Scan for the cell matching the given text and deliver its [X, Y] coordinate at center. 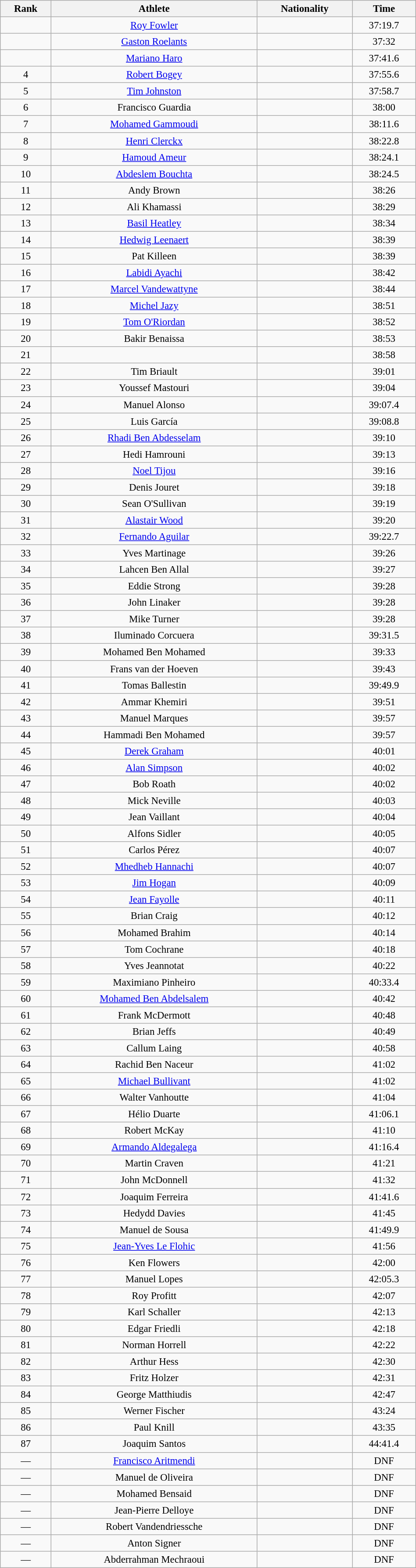
42:00 [384, 1263]
38:44 [384, 289]
64 [26, 1065]
22 [26, 372]
Lahcen Ben Allal [154, 570]
16 [26, 273]
Henri Clerckx [154, 141]
41:21 [384, 1163]
42:22 [384, 1345]
Labidi Ayachi [154, 273]
18 [26, 306]
Tom O'Riordan [154, 322]
Maximiano Pinheiro [154, 982]
79 [26, 1312]
Hamoud Ameur [154, 157]
Frans van der Hoeven [154, 669]
Basil Heatley [154, 223]
45 [26, 751]
Brian Craig [154, 916]
42:47 [384, 1395]
38 [26, 636]
Werner Fischer [154, 1411]
Bakir Benaissa [154, 339]
Brian Jeffs [154, 1032]
11 [26, 190]
Robert Vandendriessche [154, 1527]
Rhadi Ben Abdesselam [154, 438]
Sean O'Sullivan [154, 504]
40:01 [384, 751]
Hedwig Leenaert [154, 240]
40:11 [384, 900]
Mohamed Gammoudi [154, 124]
20 [26, 339]
30 [26, 504]
Tom Cochrane [154, 949]
39:04 [384, 388]
Michel Jazy [154, 306]
29 [26, 487]
Francisco Guardia [154, 108]
Youssef Mastouri [154, 388]
Francisco Aritmendi [154, 1460]
25 [26, 421]
40:49 [384, 1032]
39:08.8 [384, 421]
Rachid Ben Naceur [154, 1065]
Time [384, 9]
39:18 [384, 487]
38:00 [384, 108]
38:52 [384, 322]
34 [26, 570]
Alan Simpson [154, 768]
31 [26, 520]
7 [26, 124]
38:29 [384, 207]
Hélio Duarte [154, 1114]
84 [26, 1395]
38:24.5 [384, 174]
52 [26, 867]
38:24.1 [384, 157]
Marcel Vandewattyne [154, 289]
36 [26, 603]
Paul Knill [154, 1428]
Denis Jouret [154, 487]
41:49.9 [384, 1230]
48 [26, 800]
Gaston Roelants [154, 42]
Mohamed Ben Mohamed [154, 652]
42 [26, 702]
Manuel de Sousa [154, 1230]
39:22.7 [384, 537]
Mike Turner [154, 619]
61 [26, 1015]
39:01 [384, 372]
60 [26, 999]
49 [26, 817]
Michael Bullivant [154, 1081]
44:41.4 [384, 1444]
40:03 [384, 800]
41 [26, 685]
78 [26, 1295]
39:19 [384, 504]
44 [26, 735]
12 [26, 207]
58 [26, 965]
40:09 [384, 883]
40 [26, 669]
Hammadi Ben Mohamed [154, 735]
Alastair Wood [154, 520]
38:22.8 [384, 141]
42:30 [384, 1362]
65 [26, 1081]
Callum Laing [154, 1048]
74 [26, 1230]
Roy Fowler [154, 25]
Hedydd Davies [154, 1213]
70 [26, 1163]
Tim Briault [154, 372]
42:31 [384, 1378]
56 [26, 933]
37:19.7 [384, 25]
Robert Bogey [154, 75]
66 [26, 1098]
Abderrahman Mechraoui [154, 1560]
77 [26, 1279]
Jean-Yves Le Flohic [154, 1246]
Mariano Haro [154, 58]
42:13 [384, 1312]
37:55.6 [384, 75]
Hedi Hamrouni [154, 454]
10 [26, 174]
Alfons Sidler [154, 834]
Ali Khamassi [154, 207]
38:42 [384, 273]
40:58 [384, 1048]
39:10 [384, 438]
37:32 [384, 42]
80 [26, 1328]
13 [26, 223]
Yves Martinage [154, 553]
Andy Brown [154, 190]
75 [26, 1246]
37 [26, 619]
69 [26, 1147]
Bob Roath [154, 784]
41:41.6 [384, 1197]
42:18 [384, 1328]
Edgar Friedli [154, 1328]
5 [26, 91]
39:26 [384, 553]
41:16.4 [384, 1147]
40:33.4 [384, 982]
37:41.6 [384, 58]
Joaquim Santos [154, 1444]
39:16 [384, 471]
Jean Fayolle [154, 900]
51 [26, 850]
73 [26, 1213]
Manuel Alonso [154, 405]
57 [26, 949]
23 [26, 388]
47 [26, 784]
39:49.9 [384, 685]
59 [26, 982]
Mhedheb Hannachi [154, 867]
Roy Profitt [154, 1295]
15 [26, 256]
40:05 [384, 834]
85 [26, 1411]
George Matthiudis [154, 1395]
63 [26, 1048]
62 [26, 1032]
Nationality [305, 9]
41:45 [384, 1213]
Derek Graham [154, 751]
39:07.4 [384, 405]
Eddie Strong [154, 586]
40:14 [384, 933]
39:27 [384, 570]
Tim Johnston [154, 91]
John McDonnell [154, 1180]
67 [26, 1114]
26 [26, 438]
Fernando Aguilar [154, 537]
41:06.1 [384, 1114]
41:10 [384, 1130]
28 [26, 471]
39:20 [384, 520]
76 [26, 1263]
9 [26, 157]
40:18 [384, 949]
Martin Craven [154, 1163]
53 [26, 883]
Norman Horrell [154, 1345]
Tomas Ballestin [154, 685]
Mohamed Brahim [154, 933]
40:42 [384, 999]
81 [26, 1345]
21 [26, 355]
87 [26, 1444]
Joaquim Ferreira [154, 1197]
39:31.5 [384, 636]
68 [26, 1130]
38:26 [384, 190]
43:35 [384, 1428]
Athlete [154, 9]
39:33 [384, 652]
46 [26, 768]
37:58.7 [384, 91]
Carlos Pérez [154, 850]
38:58 [384, 355]
42:05.3 [384, 1279]
27 [26, 454]
41:04 [384, 1098]
8 [26, 141]
38:53 [384, 339]
Walter Vanhoutte [154, 1098]
38:11.6 [384, 124]
50 [26, 834]
Abdeslem Bouchta [154, 174]
Iluminado Corcuera [154, 636]
Rank [26, 9]
Luis García [154, 421]
72 [26, 1197]
Ammar Khemiri [154, 702]
Noel Tijou [154, 471]
Manuel Marques [154, 718]
John Linaker [154, 603]
40:04 [384, 817]
19 [26, 322]
Jim Hogan [154, 883]
41:56 [384, 1246]
Mick Neville [154, 800]
40:22 [384, 965]
Manuel de Oliveira [154, 1477]
6 [26, 108]
55 [26, 916]
Frank McDermott [154, 1015]
4 [26, 75]
39:51 [384, 702]
35 [26, 586]
43 [26, 718]
83 [26, 1378]
54 [26, 900]
40:48 [384, 1015]
Jean Vaillant [154, 817]
38:34 [384, 223]
Arthur Hess [154, 1362]
42:07 [384, 1295]
24 [26, 405]
41:32 [384, 1180]
32 [26, 537]
Jean-Pierre Delloye [154, 1510]
Manuel Lopes [154, 1279]
Karl Schaller [154, 1312]
Pat Killeen [154, 256]
Anton Signer [154, 1543]
38:51 [384, 306]
Ken Flowers [154, 1263]
17 [26, 289]
Fritz Holzer [154, 1378]
14 [26, 240]
33 [26, 553]
Armando Aldegalega [154, 1147]
Yves Jeannotat [154, 965]
Mohamed Ben Abdelsalem [154, 999]
39:13 [384, 454]
Mohamed Bensaid [154, 1493]
39 [26, 652]
Robert McKay [154, 1130]
43:24 [384, 1411]
40:12 [384, 916]
82 [26, 1362]
71 [26, 1180]
39:43 [384, 669]
86 [26, 1428]
